Determine the [X, Y] coordinate at the center of the cell enclosing the given text.  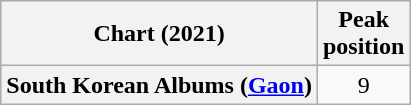
Chart (2021) [160, 34]
Peakposition [363, 34]
South Korean Albums (Gaon) [160, 85]
9 [363, 85]
